Scan for the cell matching the given text and deliver its (X, Y) coordinate at center. 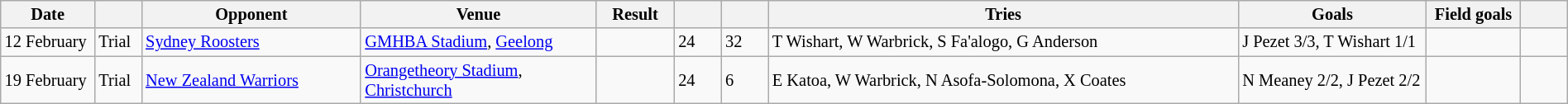
Result (635, 14)
12 February (48, 42)
J Pezet 3/3, T Wishart 1/1 (1331, 42)
32 (744, 42)
E Katoa, W Warbrick, N Asofa-Solomona, X Coates (1003, 80)
New Zealand Warriors (251, 80)
Sydney Roosters (251, 42)
Orangetheory Stadium, Christchurch (478, 80)
Date (48, 14)
Goals (1331, 14)
N Meaney 2/2, J Pezet 2/2 (1331, 80)
Venue (478, 14)
Opponent (251, 14)
GMHBA Stadium, Geelong (478, 42)
Tries (1003, 14)
6 (744, 80)
Field goals (1474, 14)
T Wishart, W Warbrick, S Fa'alogo, G Anderson (1003, 42)
19 February (48, 80)
